For the text-containing cell, return its midpoint in (X, Y) coordinate format. 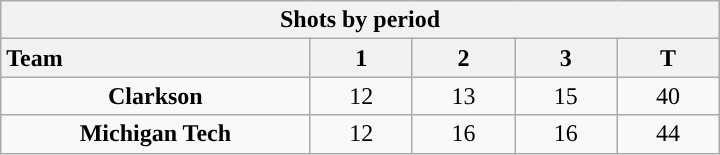
Team (156, 58)
1 (361, 58)
44 (668, 134)
3 (566, 58)
15 (566, 96)
Michigan Tech (156, 134)
40 (668, 96)
2 (463, 58)
Shots by period (360, 20)
Clarkson (156, 96)
13 (463, 96)
T (668, 58)
